Identify which cell holds the provided text, then report its (x, y) central coordinate. 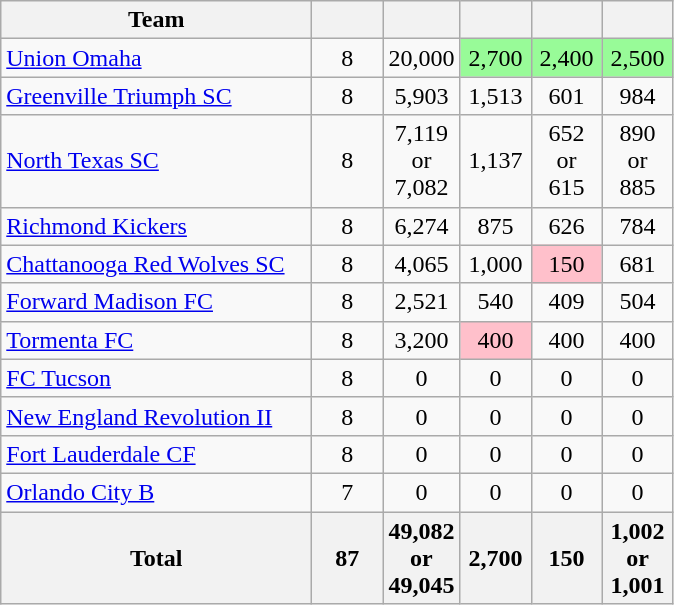
1,002 or 1,001 (638, 558)
Orlando City B (156, 492)
1,000 (496, 264)
504 (638, 302)
2,400 (566, 58)
540 (496, 302)
890 or 885 (638, 161)
601 (566, 96)
87 (348, 558)
875 (496, 226)
Team (156, 20)
6,274 (422, 226)
Fort Lauderdale CF (156, 454)
784 (638, 226)
Chattanooga Red Wolves SC (156, 264)
409 (566, 302)
7,119 or 7,082 (422, 161)
49,082 or 49,045 (422, 558)
2,500 (638, 58)
Forward Madison FC (156, 302)
20,000 (422, 58)
1,513 (496, 96)
Greenville Triumph SC (156, 96)
New England Revolution II (156, 416)
Richmond Kickers (156, 226)
3,200 (422, 340)
2,521 (422, 302)
7 (348, 492)
North Texas SC (156, 161)
652 or 615 (566, 161)
4,065 (422, 264)
Tormenta FC (156, 340)
681 (638, 264)
5,903 (422, 96)
Total (156, 558)
1,137 (496, 161)
Union Omaha (156, 58)
626 (566, 226)
FC Tucson (156, 378)
984 (638, 96)
